For the text-containing cell, return its midpoint in (x, y) coordinate format. 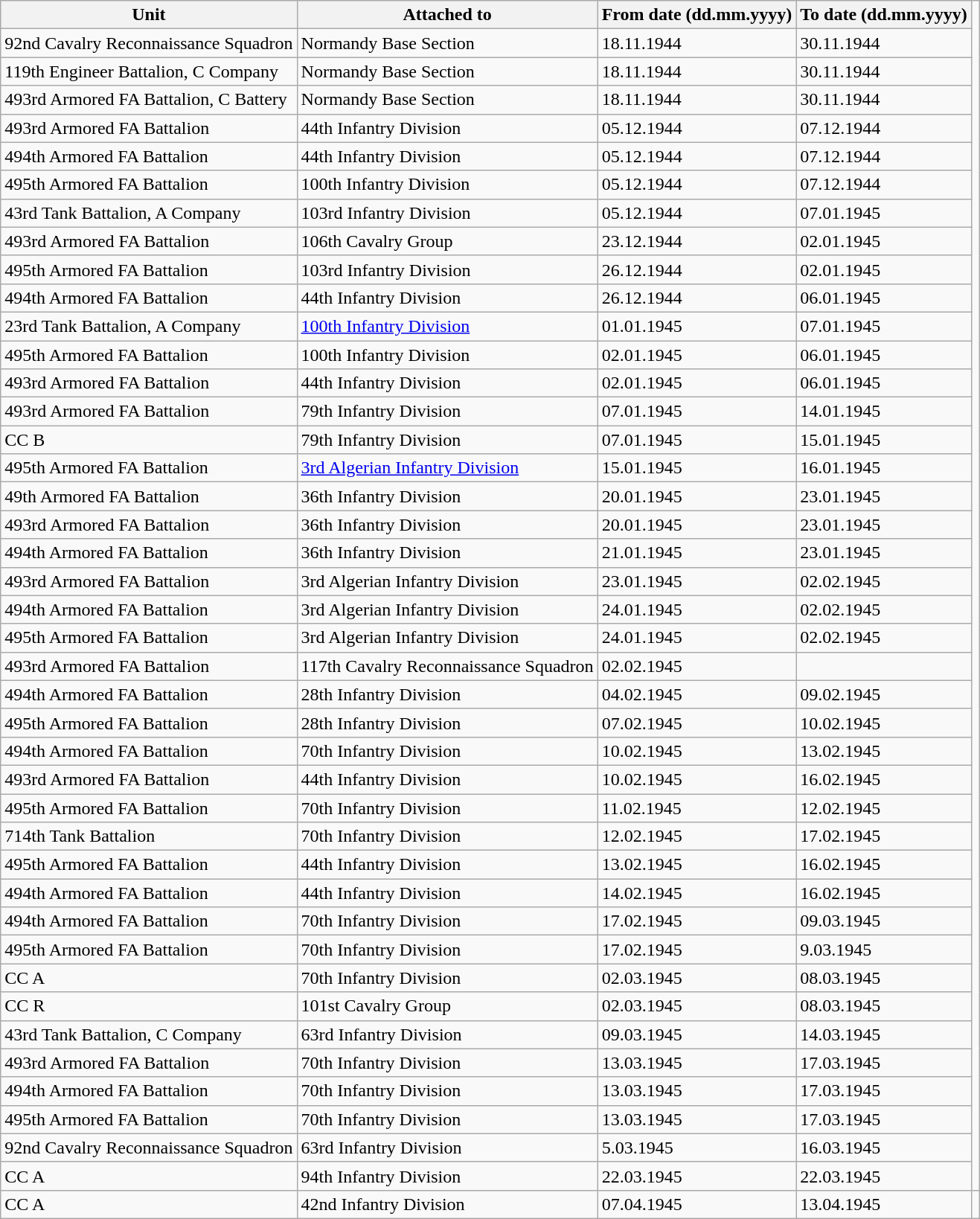
13.04.1945 (884, 1204)
94th Infantry Division (447, 1176)
Attached to (447, 15)
16.03.1945 (884, 1148)
CC R (149, 1006)
9.03.1945 (884, 950)
From date (dd.mm.yyyy) (696, 15)
493rd Armored FA Battalion, C Battery (149, 100)
117th Cavalry Reconnaissance Squadron (447, 666)
43rd Tank Battalion, C Company (149, 1034)
42nd Infantry Division (447, 1204)
07.02.1945 (696, 723)
5.03.1945 (696, 1148)
To date (dd.mm.yyyy) (884, 15)
Unit (149, 15)
23.12.1944 (696, 241)
49th Armored FA Battalion (149, 496)
23rd Tank Battalion, A Company (149, 326)
11.02.1945 (696, 807)
09.02.1945 (884, 694)
21.01.1945 (696, 553)
43rd Tank Battalion, A Company (149, 213)
07.04.1945 (696, 1204)
01.01.1945 (696, 326)
101st Cavalry Group (447, 1006)
714th Tank Battalion (149, 836)
16.01.1945 (884, 468)
14.01.1945 (884, 412)
14.03.1945 (884, 1034)
14.02.1945 (696, 893)
119th Engineer Battalion, C Company (149, 71)
04.02.1945 (696, 694)
106th Cavalry Group (447, 241)
CC B (149, 440)
